Return (X, Y) of the center of cell containing provided text 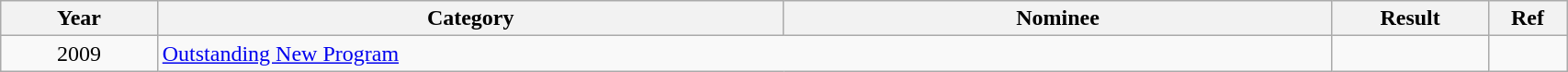
Ref (1527, 18)
Year (79, 18)
Result (1410, 18)
Nominee (1058, 18)
Category (470, 18)
Outstanding New Program (744, 54)
2009 (79, 54)
